Capture the cell that displays the provided text and extract its (x, y) central coordinate. 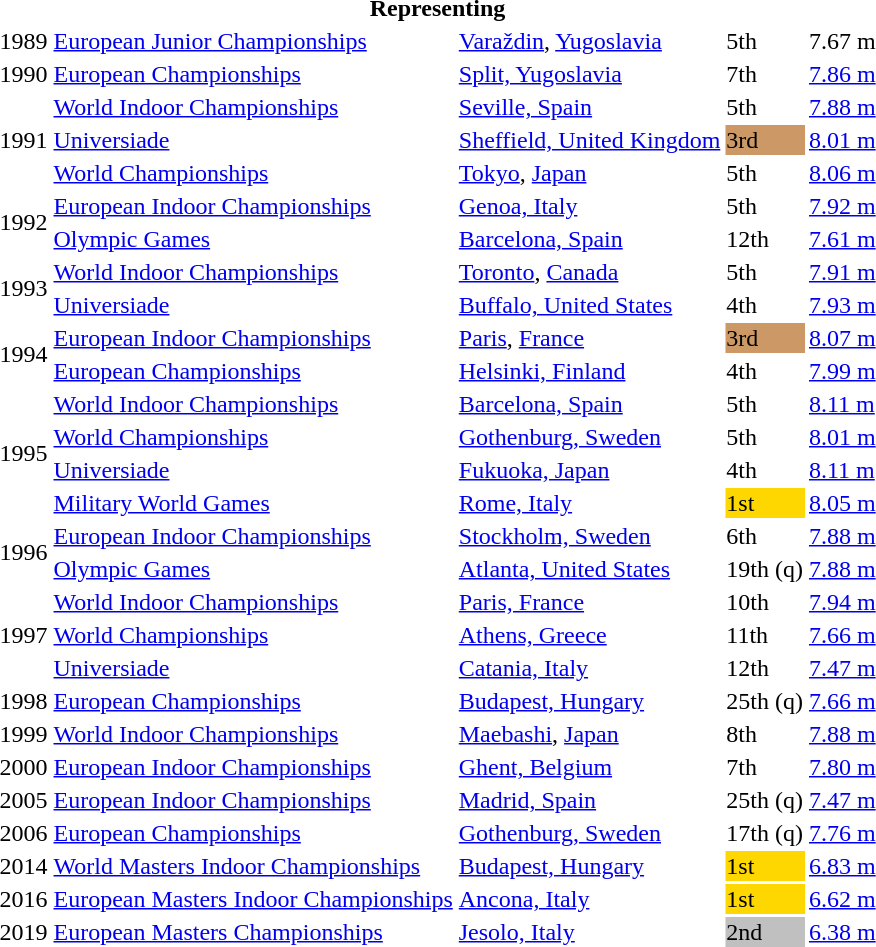
Jesolo, Italy (590, 932)
Helsinki, Finland (590, 371)
European Junior Championships (253, 41)
Ghent, Belgium (590, 767)
Sheffield, United Kingdom (590, 140)
Fukuoka, Japan (590, 470)
Ancona, Italy (590, 899)
2nd (765, 932)
Maebashi, Japan (590, 734)
11th (765, 635)
19th (q) (765, 569)
Split, Yugoslavia (590, 74)
Catania, Italy (590, 668)
Varaždin, Yugoslavia (590, 41)
Genoa, Italy (590, 206)
17th (q) (765, 833)
Athens, Greece (590, 635)
World Masters Indoor Championships (253, 866)
European Masters Championships (253, 932)
Stockholm, Sweden (590, 536)
Atlanta, United States (590, 569)
Rome, Italy (590, 503)
Toronto, Canada (590, 272)
Seville, Spain (590, 107)
Buffalo, United States (590, 305)
6th (765, 536)
10th (765, 602)
European Masters Indoor Championships (253, 899)
Military World Games (253, 503)
Madrid, Spain (590, 800)
Tokyo, Japan (590, 173)
8th (765, 734)
